Pinpoint the cell where the given text exists, returning its (X, Y) midpoint coordinate. 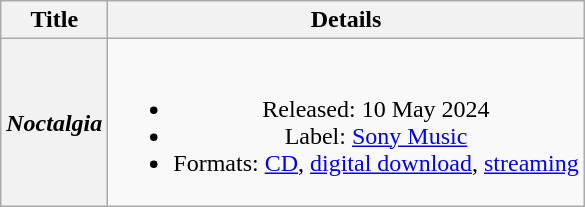
Title (54, 20)
Released: 10 May 2024Label: Sony MusicFormats: CD, digital download, streaming (346, 122)
Noctalgia (54, 122)
Details (346, 20)
